Locate the cell with the specified text and output its (X, Y) center coordinate. 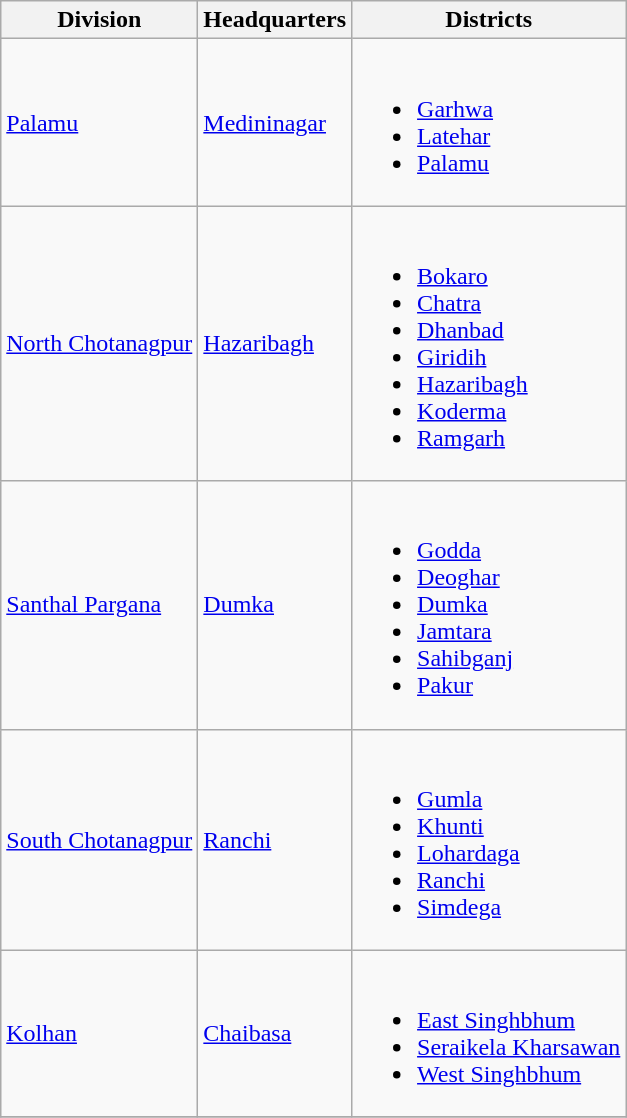
Chaibasa (275, 1034)
Headquarters (275, 20)
South Chotanagpur (100, 840)
Kolhan (100, 1034)
GarhwaLateharPalamu (489, 122)
Districts (489, 20)
Medininagar (275, 122)
North Chotanagpur (100, 344)
Hazaribagh (275, 344)
Ranchi (275, 840)
Santhal Pargana (100, 605)
East SinghbhumSeraikela KharsawanWest Singhbhum (489, 1034)
GoddaDeogharDumkaJamtaraSahibganjPakur (489, 605)
Palamu (100, 122)
GumlaKhuntiLohardagaRanchiSimdega (489, 840)
BokaroChatraDhanbadGiridihHazaribaghKodermaRamgarh (489, 344)
Dumka (275, 605)
Division (100, 20)
